Detect which cell encompasses the target text, then output its [x, y] center coordinate. 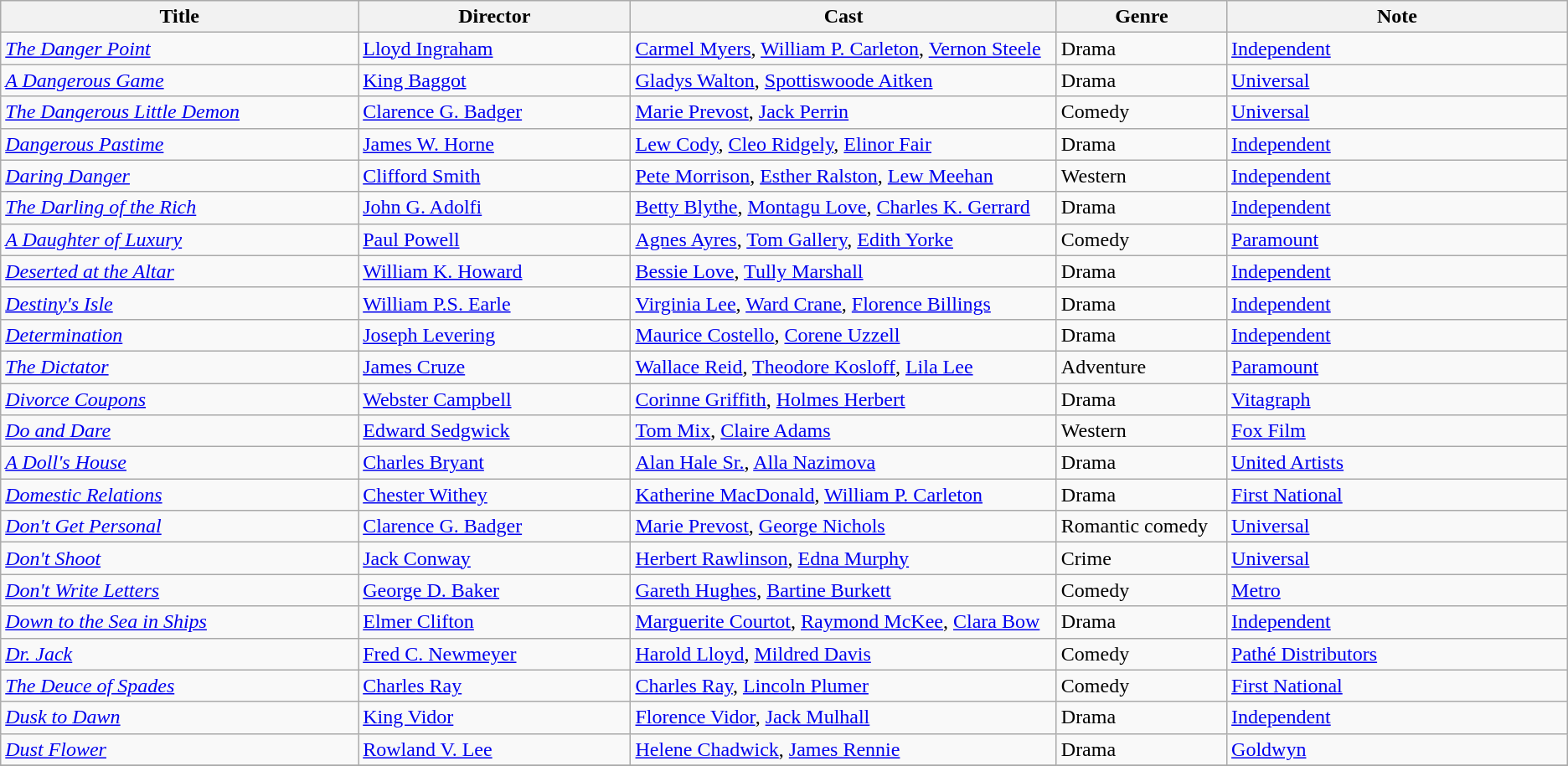
Romantic comedy [1141, 527]
John G. Adolfi [494, 208]
Daring Danger [179, 176]
Carmel Myers, William P. Carleton, Vernon Steele [843, 49]
Adventure [1141, 367]
Fred C. Newmeyer [494, 654]
Betty Blythe, Montagu Love, Charles K. Gerrard [843, 208]
Webster Campbell [494, 399]
Divorce Coupons [179, 399]
Charles Ray [494, 686]
Dusk to Dawn [179, 717]
Dangerous Pastime [179, 144]
A Doll's House [179, 463]
Katherine MacDonald, William P. Carleton [843, 495]
Charles Bryant [494, 463]
King Vidor [494, 717]
Title [179, 17]
Paul Powell [494, 239]
Corinne Griffith, Holmes Herbert [843, 399]
A Daughter of Luxury [179, 239]
Tom Mix, Claire Adams [843, 431]
Jack Conway [494, 558]
Joseph Levering [494, 335]
Cast [843, 17]
William K. Howard [494, 271]
Wallace Reid, Theodore Kosloff, Lila Lee [843, 367]
Maurice Costello, Corene Uzzell [843, 335]
Clifford Smith [494, 176]
Pete Morrison, Esther Ralston, Lew Meehan [843, 176]
Virginia Lee, Ward Crane, Florence Billings [843, 303]
James Cruze [494, 367]
Elmer Clifton [494, 622]
Lew Cody, Cleo Ridgely, Elinor Fair [843, 144]
Metro [1397, 590]
Florence Vidor, Jack Mulhall [843, 717]
Vitagraph [1397, 399]
Pathé Distributors [1397, 654]
Chester Withey [494, 495]
Dr. Jack [179, 654]
The Darling of the Rich [179, 208]
Agnes Ayres, Tom Gallery, Edith Yorke [843, 239]
Domestic Relations [179, 495]
Director [494, 17]
James W. Horne [494, 144]
Bessie Love, Tully Marshall [843, 271]
Rowland V. Lee [494, 749]
Goldwyn [1397, 749]
George D. Baker [494, 590]
Gareth Hughes, Bartine Burkett [843, 590]
William P.S. Earle [494, 303]
Lloyd Ingraham [494, 49]
Deserted at the Altar [179, 271]
Helene Chadwick, James Rennie [843, 749]
Gladys Walton, Spottiswoode Aitken [843, 80]
King Baggot [494, 80]
Dust Flower [179, 749]
A Dangerous Game [179, 80]
Fox Film [1397, 431]
Do and Dare [179, 431]
Genre [1141, 17]
Destiny's Isle [179, 303]
Herbert Rawlinson, Edna Murphy [843, 558]
The Danger Point [179, 49]
Harold Lloyd, Mildred Davis [843, 654]
United Artists [1397, 463]
The Dangerous Little Demon [179, 112]
Edward Sedgwick [494, 431]
Alan Hale Sr., Alla Nazimova [843, 463]
Determination [179, 335]
Marie Prevost, George Nichols [843, 527]
Charles Ray, Lincoln Plumer [843, 686]
Marguerite Courtot, Raymond McKee, Clara Bow [843, 622]
Note [1397, 17]
The Deuce of Spades [179, 686]
Crime [1141, 558]
Down to the Sea in Ships [179, 622]
Don't Shoot [179, 558]
Don't Get Personal [179, 527]
The Dictator [179, 367]
Marie Prevost, Jack Perrin [843, 112]
Don't Write Letters [179, 590]
